Extract the (X, Y) coordinate from the center of the cell holding the provided text.  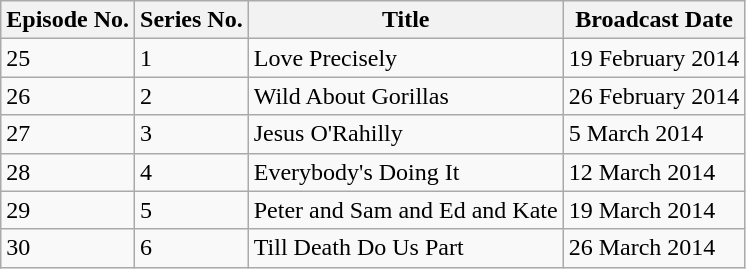
Episode No. (68, 20)
Love Precisely (406, 58)
Wild About Gorillas (406, 96)
26 February 2014 (654, 96)
27 (68, 134)
26 (68, 96)
26 March 2014 (654, 248)
28 (68, 172)
6 (192, 248)
4 (192, 172)
5 March 2014 (654, 134)
5 (192, 210)
29 (68, 210)
Peter and Sam and Ed and Kate (406, 210)
Broadcast Date (654, 20)
25 (68, 58)
Jesus O'Rahilly (406, 134)
2 (192, 96)
Series No. (192, 20)
12 March 2014 (654, 172)
Everybody's Doing It (406, 172)
19 February 2014 (654, 58)
30 (68, 248)
Title (406, 20)
Till Death Do Us Part (406, 248)
3 (192, 134)
19 March 2014 (654, 210)
1 (192, 58)
